Locate the cell with the specified text and output its (x, y) center coordinate. 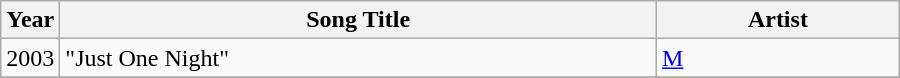
Song Title (358, 20)
Year (30, 20)
2003 (30, 58)
"Just One Night" (358, 58)
M (778, 58)
Artist (778, 20)
